Search for the cell housing the specified text and yield its [x, y] center coordinate. 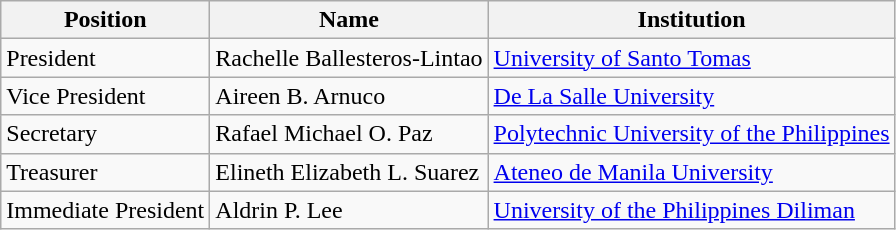
Vice President [106, 96]
Position [106, 20]
President [106, 58]
Ateneo de Manila University [692, 172]
University of Santo Tomas [692, 58]
Rachelle Ballesteros-Lintao [349, 58]
Polytechnic University of the Philippines [692, 134]
Immediate President [106, 210]
Name [349, 20]
Elineth Elizabeth L. Suarez [349, 172]
University of the Philippines Diliman [692, 210]
Secretary [106, 134]
De La Salle University [692, 96]
Treasurer [106, 172]
Institution [692, 20]
Aireen B. Arnuco [349, 96]
Rafael Michael O. Paz [349, 134]
Aldrin P. Lee [349, 210]
